Pinpoint the cell where the given text exists, returning its (X, Y) midpoint coordinate. 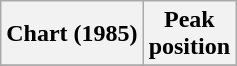
Peakposition (189, 34)
Chart (1985) (72, 34)
